Return the [x, y] coordinate for the center point of the cell that contains the specified text.  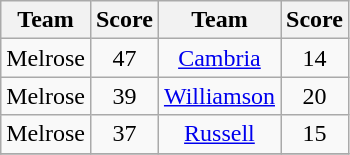
20 [314, 96]
Russell [219, 134]
37 [124, 134]
47 [124, 58]
Williamson [219, 96]
14 [314, 58]
Cambria [219, 58]
39 [124, 96]
15 [314, 134]
